For the text-containing cell, return its midpoint in (X, Y) coordinate format. 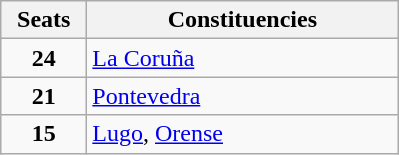
La Coruña (242, 58)
Constituencies (242, 20)
Pontevedra (242, 96)
Seats (44, 20)
Lugo, Orense (242, 134)
24 (44, 58)
21 (44, 96)
15 (44, 134)
